Scan for the cell matching the given text and deliver its [x, y] coordinate at center. 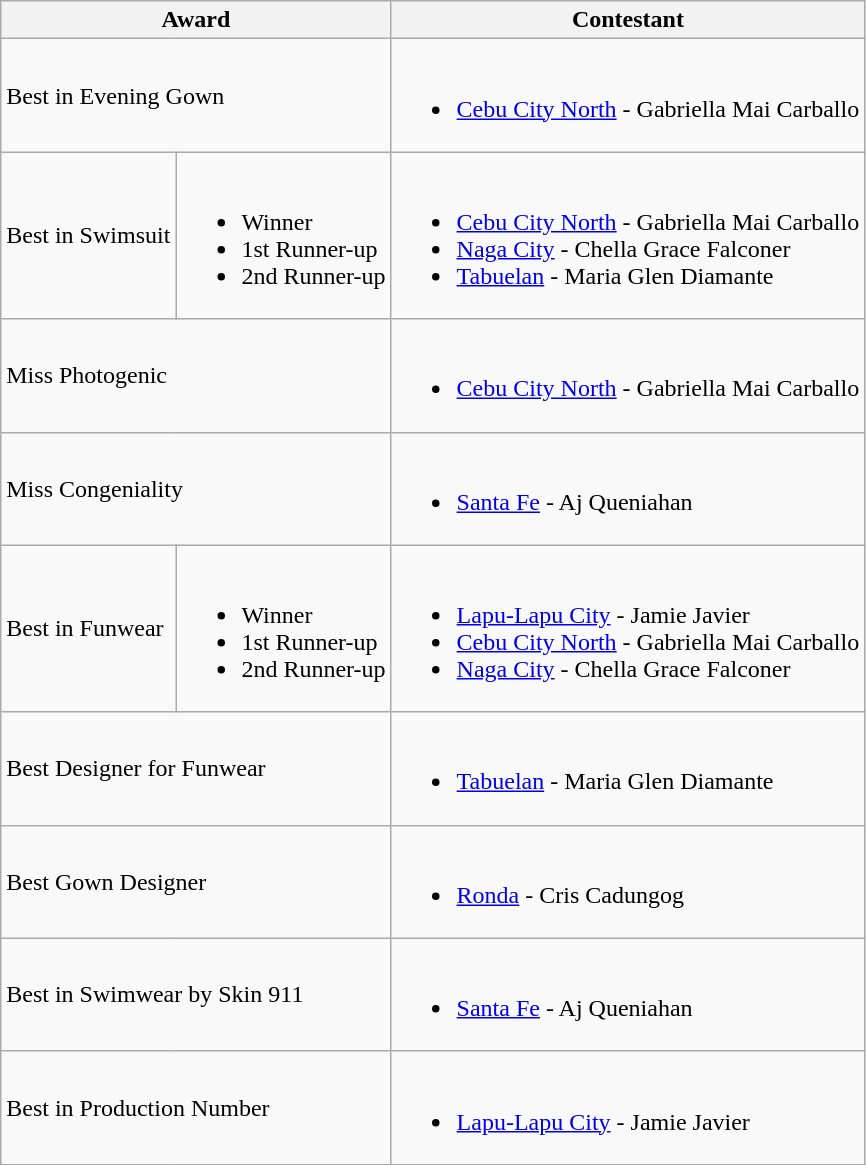
Ronda - Cris Cadungog [628, 882]
Best in Evening Gown [196, 96]
Best Gown Designer [196, 882]
Best in Swimsuit [88, 236]
Best in Funwear [88, 628]
Best in Swimwear by Skin 911 [196, 994]
Cebu City North - Gabriella Mai CarballoNaga City - Chella Grace FalconerTabuelan - Maria Glen Diamante [628, 236]
Miss Congeniality [196, 488]
Lapu-Lapu City - Jamie Javier [628, 1108]
Contestant [628, 20]
Award [196, 20]
Miss Photogenic [196, 376]
Tabuelan - Maria Glen Diamante [628, 768]
Lapu-Lapu City - Jamie JavierCebu City North - Gabriella Mai CarballoNaga City - Chella Grace Falconer [628, 628]
Best Designer for Funwear [196, 768]
Best in Production Number [196, 1108]
